Capture the cell that displays the provided text and extract its (X, Y) central coordinate. 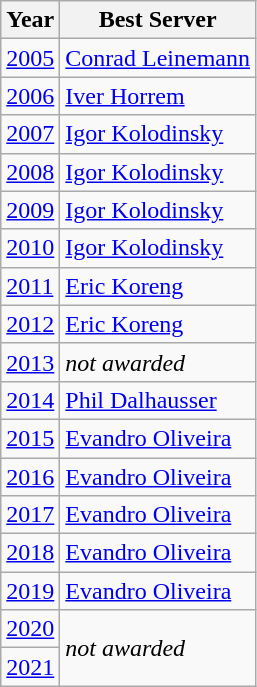
Phil Dalhausser (158, 400)
2016 (30, 477)
2011 (30, 286)
2018 (30, 553)
2015 (30, 438)
2009 (30, 210)
2010 (30, 248)
2021 (30, 667)
2019 (30, 591)
2008 (30, 172)
2014 (30, 400)
2006 (30, 96)
2017 (30, 515)
Year (30, 20)
2007 (30, 134)
2005 (30, 58)
2012 (30, 324)
Best Server (158, 20)
Conrad Leinemann (158, 58)
2013 (30, 362)
Iver Horrem (158, 96)
2020 (30, 629)
